Scan for the cell matching the given text and deliver its [X, Y] coordinate at center. 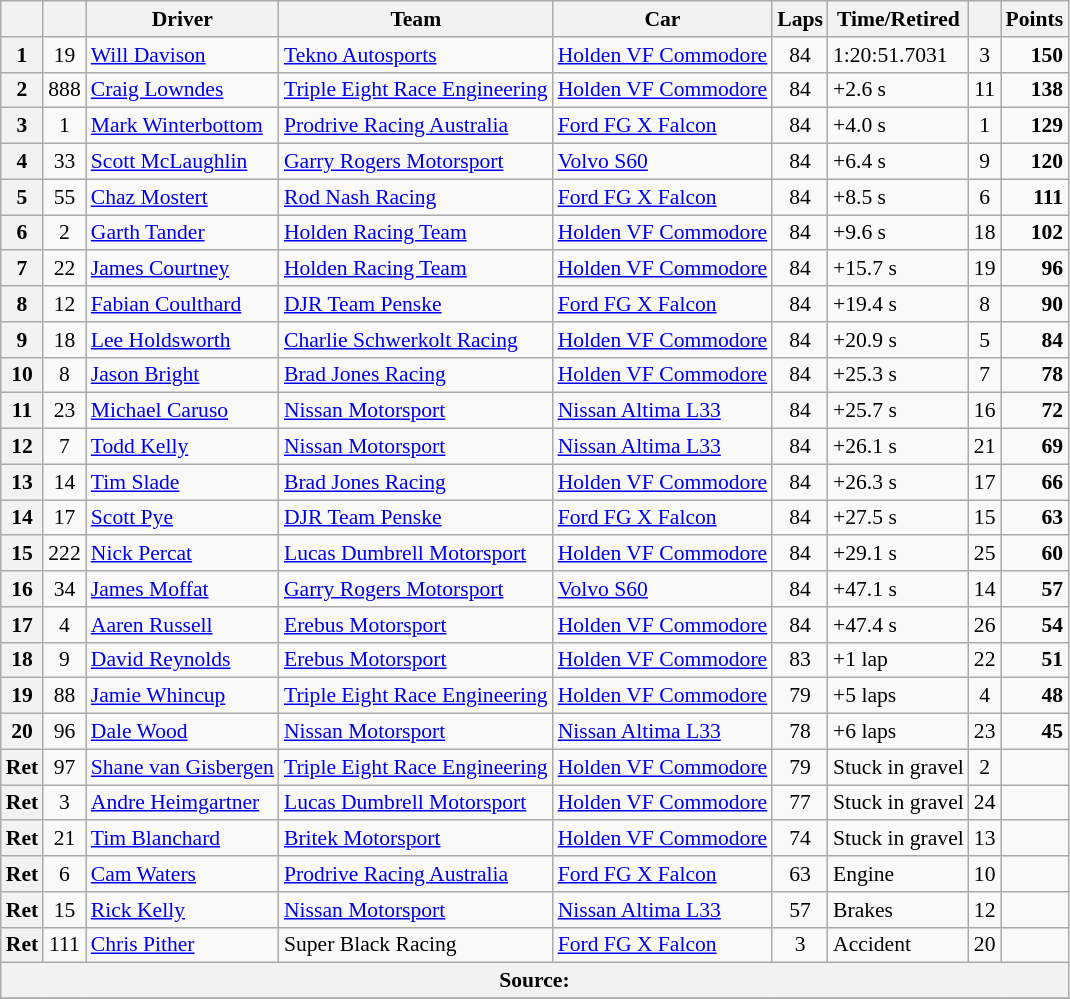
25 [985, 554]
55 [64, 197]
James Moffat [182, 589]
Driver [182, 19]
Shane van Gisbergen [182, 767]
+15.7 s [898, 269]
102 [1034, 233]
+6 laps [898, 732]
Tim Slade [182, 482]
Engine [898, 874]
Chris Pither [182, 945]
Charlie Schwerkolt Racing [416, 340]
+4.0 s [898, 126]
Dale Wood [182, 732]
45 [1034, 732]
+1 lap [898, 660]
+8.5 s [898, 197]
1:20:51.7031 [898, 55]
+29.1 s [898, 554]
Jamie Whincup [182, 696]
222 [64, 554]
Mark Winterbottom [182, 126]
Chaz Mostert [182, 197]
Team [416, 19]
51 [1034, 660]
69 [1034, 447]
60 [1034, 554]
Car [663, 19]
97 [64, 767]
26 [985, 625]
Michael Caruso [182, 411]
24 [985, 803]
+47.1 s [898, 589]
Will Davison [182, 55]
+2.6 s [898, 90]
72 [1034, 411]
90 [1034, 304]
James Courtney [182, 269]
Brakes [898, 910]
Tekno Autosports [416, 55]
+9.6 s [898, 233]
Rick Kelly [182, 910]
88 [64, 696]
74 [800, 839]
54 [1034, 625]
120 [1034, 162]
83 [800, 660]
Garth Tander [182, 233]
66 [1034, 482]
Cam Waters [182, 874]
33 [64, 162]
Fabian Coulthard [182, 304]
888 [64, 90]
150 [1034, 55]
Jason Bright [182, 375]
48 [1034, 696]
Andre Heimgartner [182, 803]
+5 laps [898, 696]
34 [64, 589]
Points [1034, 19]
Rod Nash Racing [416, 197]
Lee Holdsworth [182, 340]
+6.4 s [898, 162]
Todd Kelly [182, 447]
+27.5 s [898, 518]
Super Black Racing [416, 945]
David Reynolds [182, 660]
+25.7 s [898, 411]
Craig Lowndes [182, 90]
Accident [898, 945]
Scott Pye [182, 518]
Tim Blanchard [182, 839]
Britek Motorsport [416, 839]
Aaren Russell [182, 625]
+19.4 s [898, 304]
Time/Retired [898, 19]
138 [1034, 90]
Scott McLaughlin [182, 162]
+20.9 s [898, 340]
Laps [800, 19]
Source: [534, 981]
77 [800, 803]
129 [1034, 126]
+25.3 s [898, 375]
+26.3 s [898, 482]
+26.1 s [898, 447]
Nick Percat [182, 554]
+47.4 s [898, 625]
